Pinpoint the cell where the given text exists, returning its [X, Y] midpoint coordinate. 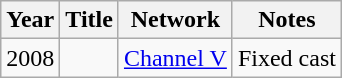
Notes [286, 20]
2008 [30, 58]
Channel V [175, 58]
Title [90, 20]
Year [30, 20]
Fixed cast [286, 58]
Network [175, 20]
